Provide the [x, y] coordinate of the cell's center where the given text is located.  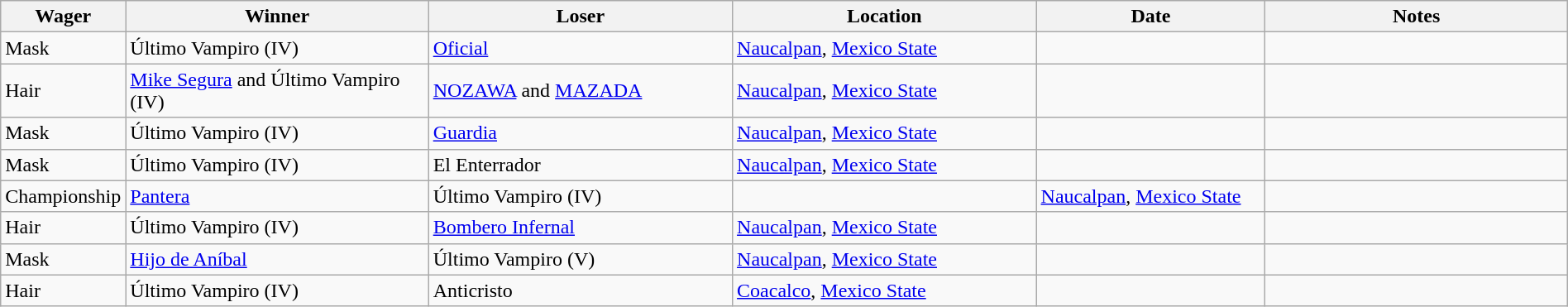
El Enterrador [581, 165]
Championship [63, 196]
Hijo de Aníbal [277, 259]
Último Vampiro (V) [581, 259]
Guardia [581, 133]
Location [885, 17]
Winner [277, 17]
Oficial [581, 48]
Pantera [277, 196]
Notes [1416, 17]
Coacalco, Mexico State [885, 290]
Anticristo [581, 290]
Mike Segura and Último Vampiro (IV) [277, 91]
Loser [581, 17]
Bombero Infernal [581, 228]
Wager [63, 17]
Date [1151, 17]
NOZAWA and MAZADA [581, 91]
